Return (X, Y) of the center of cell containing provided text 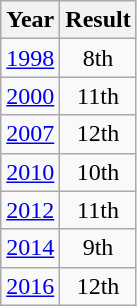
Year (30, 20)
10th (98, 172)
8th (98, 58)
1998 (30, 58)
2010 (30, 172)
Result (98, 20)
2012 (30, 210)
2007 (30, 134)
2000 (30, 96)
2014 (30, 248)
9th (98, 248)
2016 (30, 286)
